Pinpoint the cell where the given text exists, returning its (X, Y) midpoint coordinate. 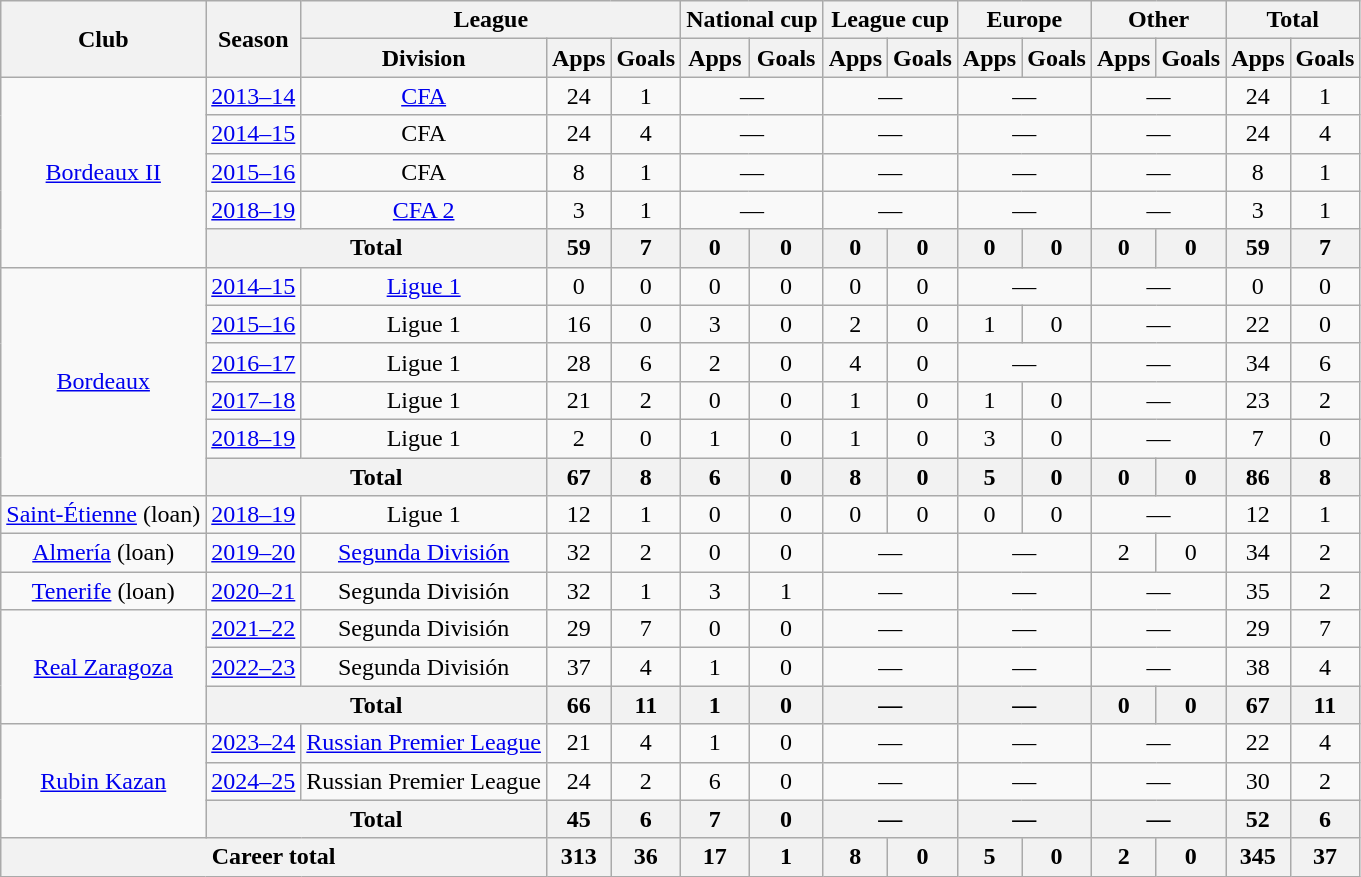
Saint-Étienne (loan) (104, 515)
45 (578, 819)
2023–24 (254, 743)
2022–23 (254, 667)
52 (1258, 819)
Club (104, 39)
Tenerife (loan) (104, 591)
2017–18 (254, 400)
Bordeaux II (104, 172)
Other (1158, 20)
Real Zaragoza (104, 667)
Bordeaux (104, 381)
38 (1258, 667)
2020–21 (254, 591)
Division (424, 58)
National cup (752, 20)
86 (1258, 477)
2013–14 (254, 96)
28 (578, 362)
League cup (890, 20)
2016–17 (254, 362)
345 (1258, 857)
2019–20 (254, 553)
Rubin Kazan (104, 781)
66 (578, 705)
30 (1258, 781)
35 (1258, 591)
CFA 2 (424, 210)
17 (715, 857)
League (491, 20)
36 (646, 857)
2021–22 (254, 629)
Career total (274, 857)
313 (578, 857)
Europe (1024, 20)
2024–25 (254, 781)
Almería (loan) (104, 553)
Season (254, 39)
23 (1258, 400)
16 (578, 324)
